Identify which cell holds the provided text, then report its (X, Y) central coordinate. 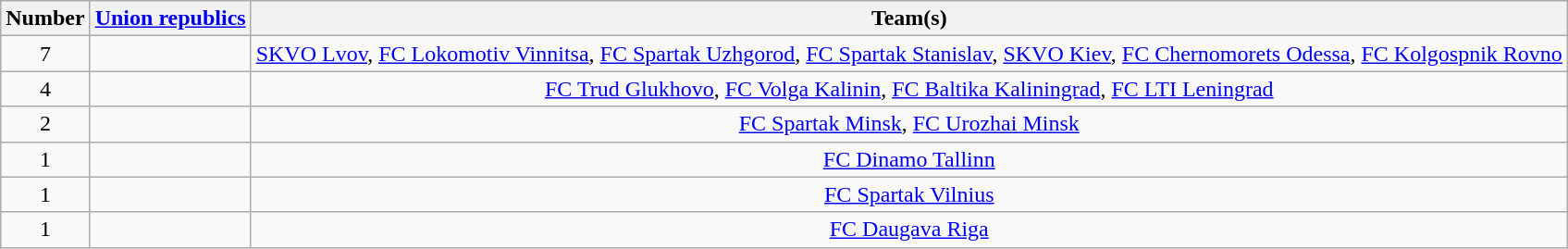
4 (45, 89)
2 (45, 124)
7 (45, 54)
SKVO Lvov, FC Lokomotiv Vinnitsa, FC Spartak Uzhgorod, FC Spartak Stanislav, SKVO Kiev, FC Chernomorets Odessa, FC Kolgospnik Rovno (908, 54)
FC Dinamo Tallinn (908, 159)
FC Daugava Riga (908, 230)
Number (45, 19)
FC Trud Glukhovo, FC Volga Kalinin, FC Baltika Kaliningrad, FC LTI Leningrad (908, 89)
Union republics (170, 19)
Team(s) (908, 19)
FC Spartak Vilnius (908, 194)
FC Spartak Minsk, FC Urozhai Minsk (908, 124)
